Return [X, Y] of the center of cell containing provided text 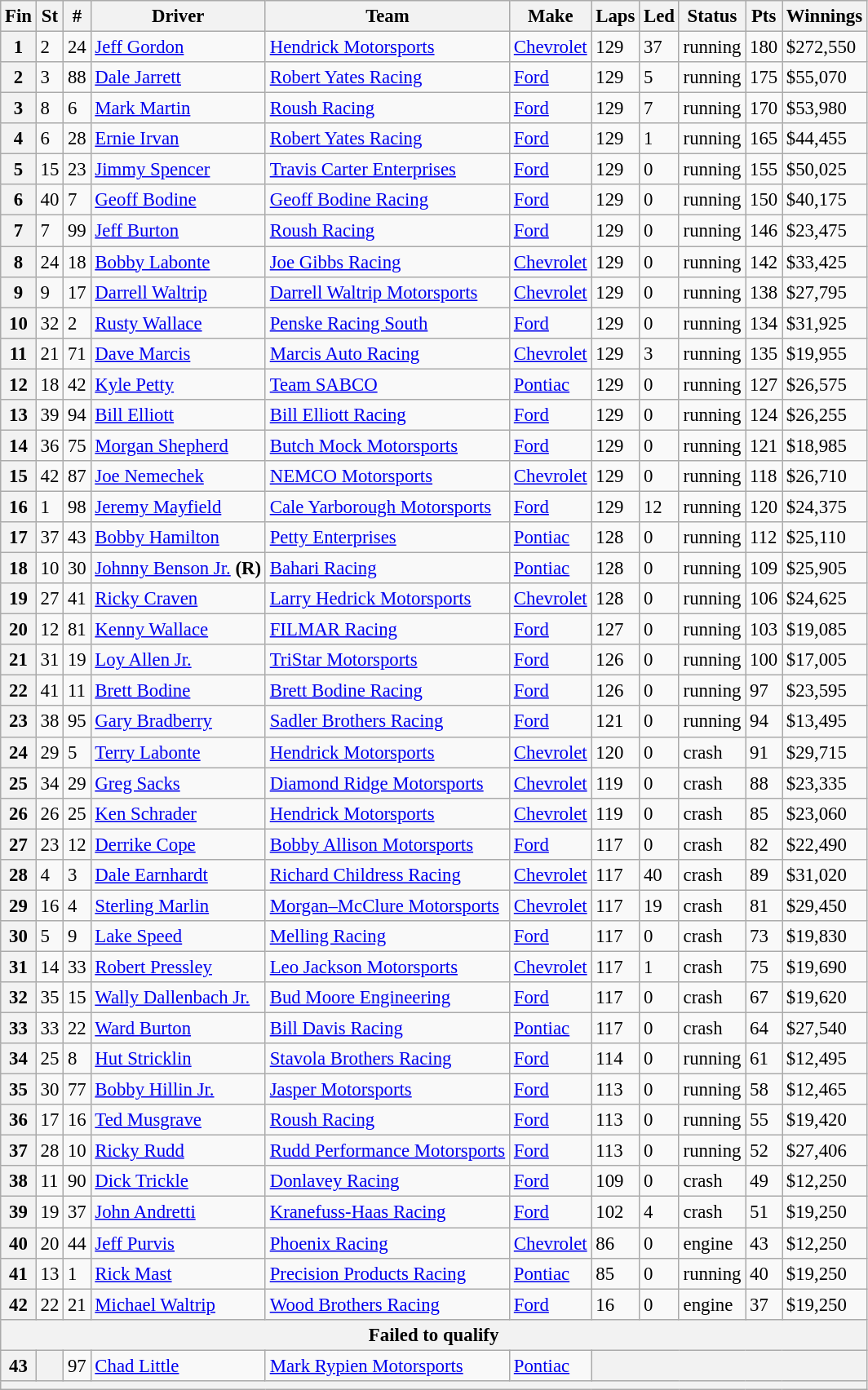
Jeff Gordon [178, 47]
Cale Yarborough Motorsports [387, 507]
$23,595 [824, 691]
Jeff Burton [178, 231]
91 [764, 752]
Ted Musgrave [178, 1120]
Sterling Marlin [178, 905]
Penske Racing South [387, 323]
$19,620 [824, 998]
Team [387, 16]
Petty Enterprises [387, 538]
Precision Products Racing [387, 1273]
Ward Burton [178, 1029]
170 [764, 108]
Jeremy Mayfield [178, 507]
58 [764, 1090]
$24,625 [824, 599]
$31,925 [824, 323]
$19,085 [824, 630]
$53,980 [824, 108]
Team SABCO [387, 384]
134 [764, 323]
$23,475 [824, 231]
Geoff Bodine [178, 200]
Pts [764, 16]
Ricky Craven [178, 599]
52 [764, 1151]
100 [764, 660]
St [49, 16]
Failed to qualify [434, 1335]
Donlavey Racing [387, 1182]
$26,255 [824, 415]
$50,025 [824, 170]
Chad Little [178, 1366]
Mark Rypien Motorsports [387, 1366]
124 [764, 415]
John Andretti [178, 1212]
$23,060 [824, 813]
$12,495 [824, 1059]
98 [77, 507]
$19,420 [824, 1120]
89 [764, 875]
Dale Earnhardt [178, 875]
71 [77, 353]
$23,335 [824, 783]
142 [764, 262]
Lake Speed [178, 936]
$272,550 [824, 47]
Travis Carter Enterprises [387, 170]
138 [764, 292]
Jasper Motorsports [387, 1090]
$22,490 [824, 844]
$27,795 [824, 292]
Darrell Waltrip Motorsports [387, 292]
Dave Marcis [178, 353]
Status [711, 16]
135 [764, 353]
90 [77, 1182]
$19,830 [824, 936]
82 [764, 844]
$19,690 [824, 967]
$27,540 [824, 1029]
$26,710 [824, 476]
Terry Labonte [178, 752]
Darrell Waltrip [178, 292]
Bill Elliott Racing [387, 415]
$55,070 [824, 77]
Kranefuss-Haas Racing [387, 1212]
112 [764, 538]
$25,905 [824, 569]
TriStar Motorsports [387, 660]
86 [615, 1243]
114 [615, 1059]
$12,465 [824, 1090]
Rick Mast [178, 1273]
175 [764, 77]
Bobby Hamilton [178, 538]
146 [764, 231]
165 [764, 139]
77 [77, 1090]
Jeff Purvis [178, 1243]
44 [77, 1243]
150 [764, 200]
Laps [615, 16]
Bahari Racing [387, 569]
Make [551, 16]
$26,575 [824, 384]
Dale Jarrett [178, 77]
Dick Trickle [178, 1182]
FILMAR Racing [387, 630]
Morgan Shepherd [178, 445]
Brett Bodine Racing [387, 691]
Jimmy Spencer [178, 170]
Butch Mock Motorsports [387, 445]
Morgan–McClure Motorsports [387, 905]
Wood Brothers Racing [387, 1304]
Rudd Performance Motorsports [387, 1151]
61 [764, 1059]
Joe Gibbs Racing [387, 262]
Leo Jackson Motorsports [387, 967]
$44,455 [824, 139]
Winnings [824, 16]
Marcis Auto Racing [387, 353]
Kenny Wallace [178, 630]
Richard Childress Racing [387, 875]
Hut Stricklin [178, 1059]
Rusty Wallace [178, 323]
180 [764, 47]
Bill Davis Racing [387, 1029]
$33,425 [824, 262]
Stavola Brothers Racing [387, 1059]
67 [764, 998]
Wally Dallenbach Jr. [178, 998]
Gary Bradberry [178, 722]
106 [764, 599]
Bill Elliott [178, 415]
Brett Bodine [178, 691]
Driver [178, 16]
Joe Nemechek [178, 476]
Bobby Hillin Jr. [178, 1090]
Bud Moore Engineering [387, 998]
155 [764, 170]
$31,020 [824, 875]
64 [764, 1029]
87 [77, 476]
102 [615, 1212]
51 [764, 1212]
$18,985 [824, 445]
Ernie Irvan [178, 139]
# [77, 16]
Led [659, 16]
Ricky Rudd [178, 1151]
Geoff Bodine Racing [387, 200]
Melling Racing [387, 936]
$24,375 [824, 507]
$25,110 [824, 538]
$13,495 [824, 722]
Ken Schrader [178, 813]
Robert Pressley [178, 967]
Derrike Cope [178, 844]
Bobby Labonte [178, 262]
Loy Allen Jr. [178, 660]
73 [764, 936]
Greg Sacks [178, 783]
99 [77, 231]
Phoenix Racing [387, 1243]
Diamond Ridge Motorsports [387, 783]
Kyle Petty [178, 384]
118 [764, 476]
Fin [19, 16]
55 [764, 1120]
$29,715 [824, 752]
$17,005 [824, 660]
Mark Martin [178, 108]
95 [77, 722]
49 [764, 1182]
Bobby Allison Motorsports [387, 844]
Sadler Brothers Racing [387, 722]
$40,175 [824, 200]
$29,450 [824, 905]
NEMCO Motorsports [387, 476]
$27,406 [824, 1151]
Johnny Benson Jr. (R) [178, 569]
$19,955 [824, 353]
Larry Hedrick Motorsports [387, 599]
103 [764, 630]
Michael Waltrip [178, 1304]
